Detect which cell encompasses the target text, then output its (x, y) center coordinate. 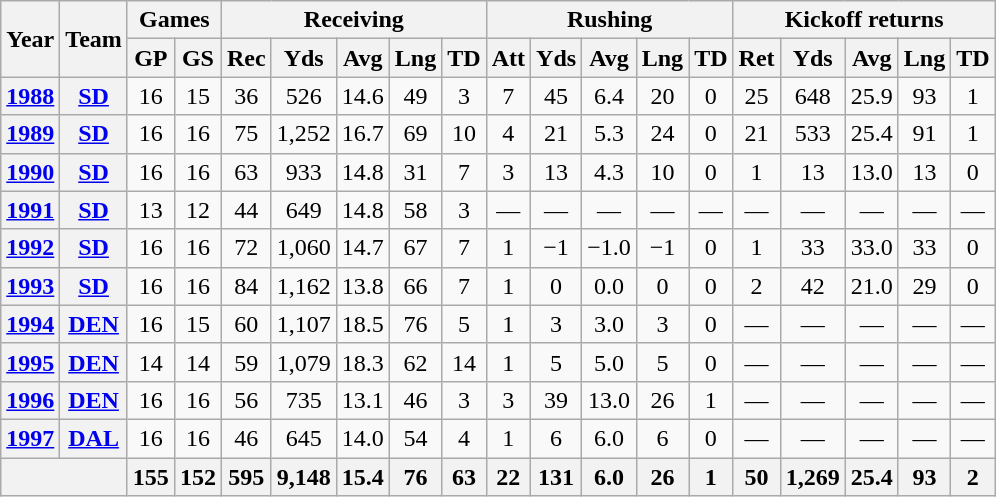
14.6 (362, 96)
155 (150, 477)
4.3 (610, 172)
59 (246, 362)
GS (198, 58)
1,252 (304, 134)
1991 (30, 210)
1993 (30, 286)
24 (662, 134)
69 (415, 134)
−1.0 (610, 248)
31 (415, 172)
42 (812, 286)
62 (415, 362)
Rec (246, 58)
36 (246, 96)
75 (246, 134)
44 (246, 210)
12 (198, 210)
1988 (30, 96)
66 (415, 286)
131 (556, 477)
5.0 (610, 362)
1990 (30, 172)
DAL (94, 438)
645 (304, 438)
20 (662, 96)
14.0 (362, 438)
84 (246, 286)
1,269 (812, 477)
GP (150, 58)
Ret (756, 58)
1997 (30, 438)
29 (924, 286)
25.9 (872, 96)
Kickoff returns (864, 20)
1989 (30, 134)
1,107 (304, 324)
152 (198, 477)
58 (415, 210)
1994 (30, 324)
54 (415, 438)
25 (756, 96)
13.1 (362, 400)
0.0 (610, 286)
1995 (30, 362)
50 (756, 477)
21.0 (872, 286)
39 (556, 400)
3.0 (610, 324)
Team (94, 39)
595 (246, 477)
648 (812, 96)
72 (246, 248)
56 (246, 400)
45 (556, 96)
1,162 (304, 286)
16.7 (362, 134)
1,060 (304, 248)
67 (415, 248)
14.7 (362, 248)
22 (508, 477)
Year (30, 39)
526 (304, 96)
9,148 (304, 477)
Receiving (354, 20)
533 (812, 134)
60 (246, 324)
Games (174, 20)
1996 (30, 400)
649 (304, 210)
6.4 (610, 96)
735 (304, 400)
1992 (30, 248)
5.3 (610, 134)
933 (304, 172)
15.4 (362, 477)
18.5 (362, 324)
1,079 (304, 362)
49 (415, 96)
18.3 (362, 362)
Att (508, 58)
33.0 (872, 248)
13.8 (362, 286)
Rushing (610, 20)
91 (924, 134)
